Find where the given text appears and provide that cell's center as (x, y) coordinate. 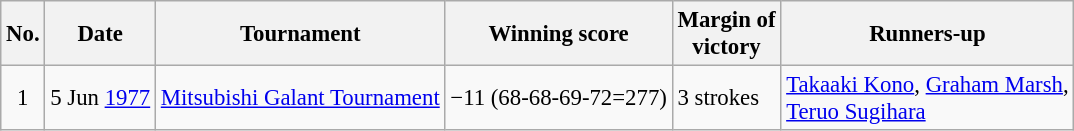
Mitsubishi Galant Tournament (300, 98)
5 Jun 1977 (100, 98)
Margin ofvictory (726, 34)
Winning score (558, 34)
Tournament (300, 34)
Date (100, 34)
Takaaki Kono, Graham Marsh, Teruo Sugihara (928, 98)
No. (23, 34)
Runners-up (928, 34)
−11 (68-68-69-72=277) (558, 98)
3 strokes (726, 98)
1 (23, 98)
